From the cell containing the given text, extract its center point as (X, Y) coordinate. 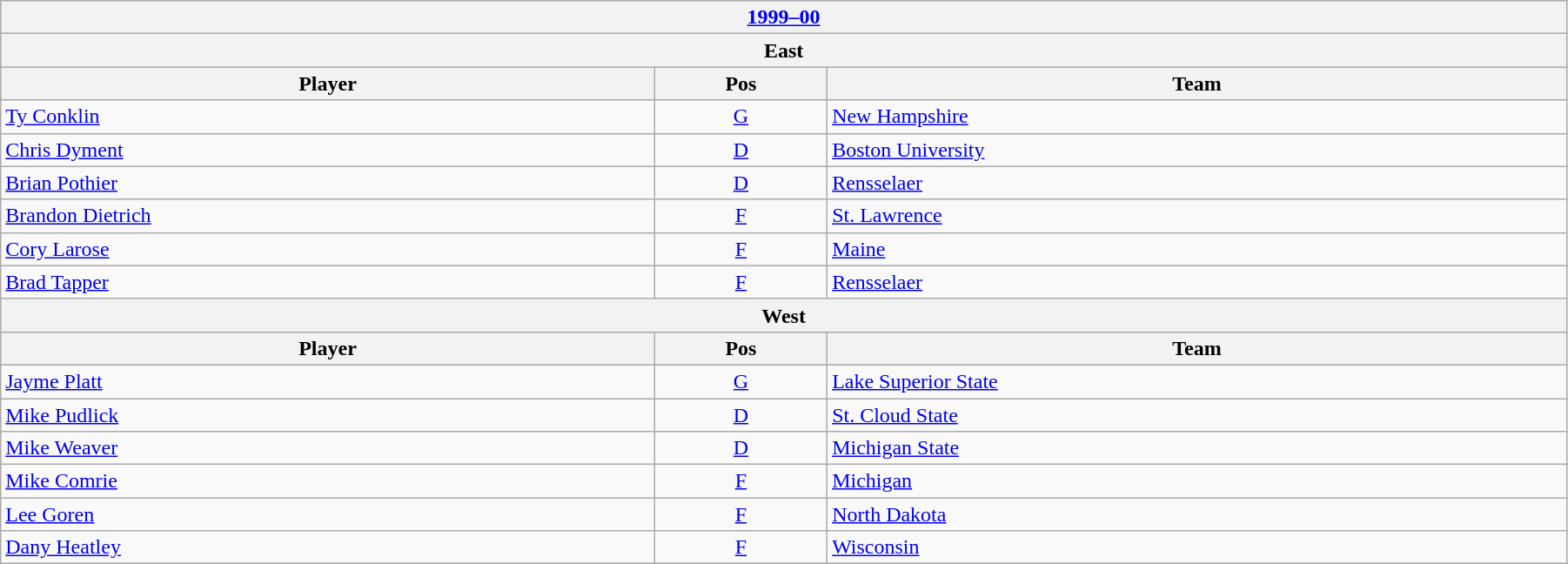
Mike Comrie (328, 481)
Chris Dyment (328, 150)
Wisconsin (1197, 547)
West (784, 315)
Brandon Dietrich (328, 216)
New Hampshire (1197, 117)
North Dakota (1197, 514)
Michigan State (1197, 448)
Mike Weaver (328, 448)
Cory Larose (328, 249)
Ty Conklin (328, 117)
Brad Tapper (328, 282)
Michigan (1197, 481)
Brian Pothier (328, 183)
Mike Pudlick (328, 415)
St. Cloud State (1197, 415)
Dany Heatley (328, 547)
Boston University (1197, 150)
East (784, 50)
St. Lawrence (1197, 216)
Lake Superior State (1197, 381)
1999–00 (784, 17)
Lee Goren (328, 514)
Jayme Platt (328, 381)
Maine (1197, 249)
